From the cell containing the given text, extract its center point as (X, Y) coordinate. 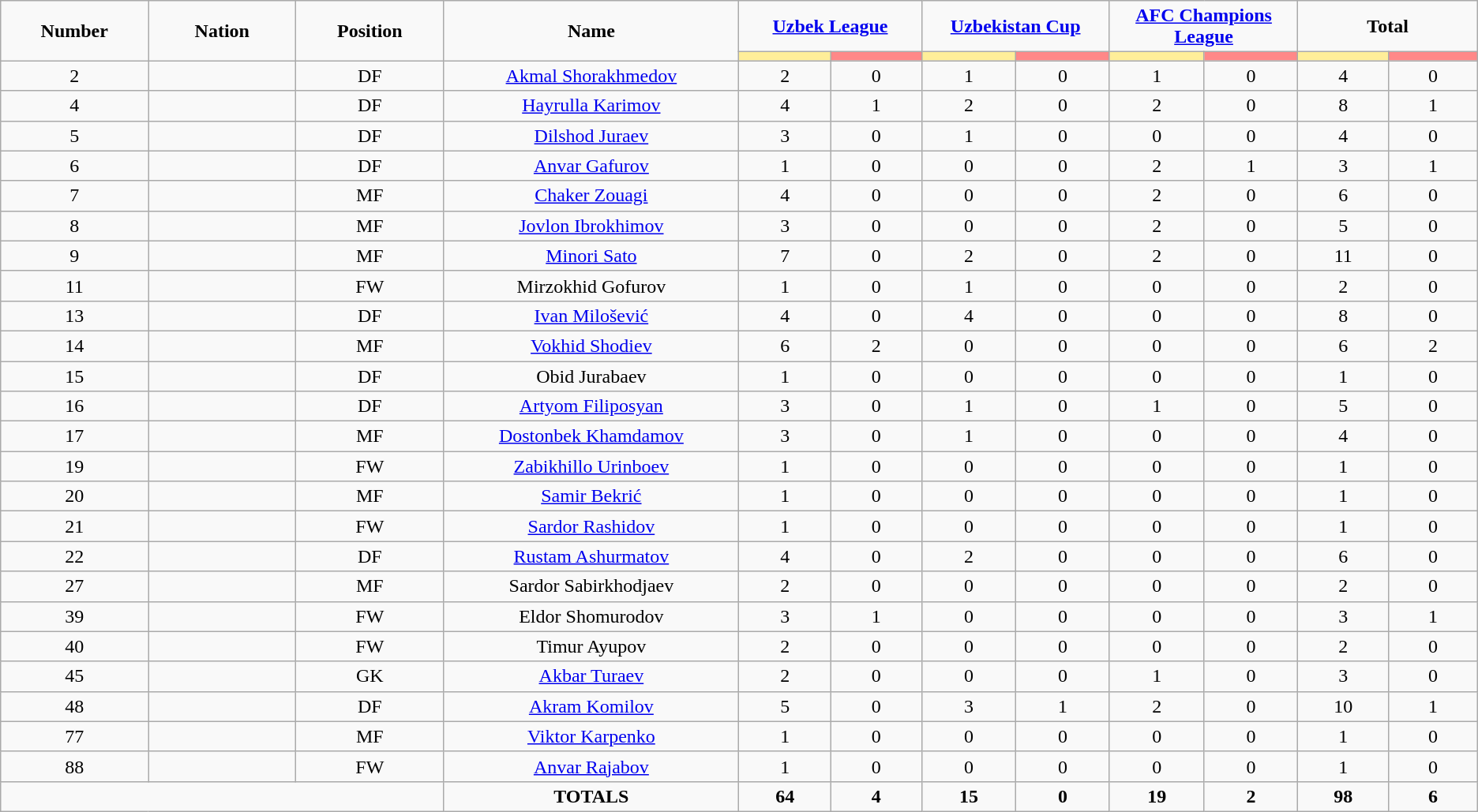
9 (74, 256)
Akram Komilov (591, 706)
GK (369, 676)
Ivan Milošević (591, 316)
Akmal Shorakhmedov (591, 76)
20 (74, 496)
Uzbek League (831, 27)
14 (74, 346)
27 (74, 586)
48 (74, 706)
Samir Bekrić (591, 496)
40 (74, 646)
Dilshod Juraev (591, 136)
17 (74, 436)
16 (74, 406)
39 (74, 616)
Name (591, 31)
Anvar Gafurov (591, 166)
Zabikhillo Urinboev (591, 466)
Nation (223, 31)
Obid Jurabaev (591, 376)
77 (74, 736)
Sardor Rashidov (591, 526)
Mirzokhid Gofurov (591, 286)
Vokhid Shodiev (591, 346)
Jovlon Ibrokhimov (591, 226)
TOTALS (591, 796)
45 (74, 676)
Rustam Ashurmatov (591, 556)
Minori Sato (591, 256)
Timur Ayupov (591, 646)
Akbar Turaev (591, 676)
22 (74, 556)
Dostonbek Khamdamov (591, 436)
Viktor Karpenko (591, 736)
Eldor Shomurodov (591, 616)
Sardor Sabirkhodjaev (591, 586)
Anvar Rajabov (591, 766)
64 (785, 796)
Uzbekistan Cup (1015, 27)
Hayrulla Karimov (591, 106)
Number (74, 31)
Total (1388, 27)
88 (74, 766)
AFC Champions League (1203, 27)
Position (369, 31)
Chaker Zouagi (591, 196)
10 (1344, 706)
21 (74, 526)
Artyom Filiposyan (591, 406)
13 (74, 316)
98 (1344, 796)
